Return the [x, y] coordinate for the center point of the cell that contains the specified text.  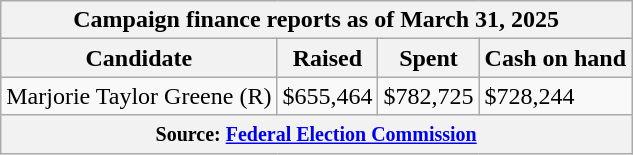
Candidate [139, 58]
Campaign finance reports as of March 31, 2025 [316, 20]
Spent [428, 58]
$782,725 [428, 96]
Marjorie Taylor Greene (R) [139, 96]
Raised [328, 58]
$728,244 [555, 96]
Source: Federal Election Commission [316, 134]
$655,464 [328, 96]
Cash on hand [555, 58]
